Pinpoint the cell where the given text exists, returning its [x, y] midpoint coordinate. 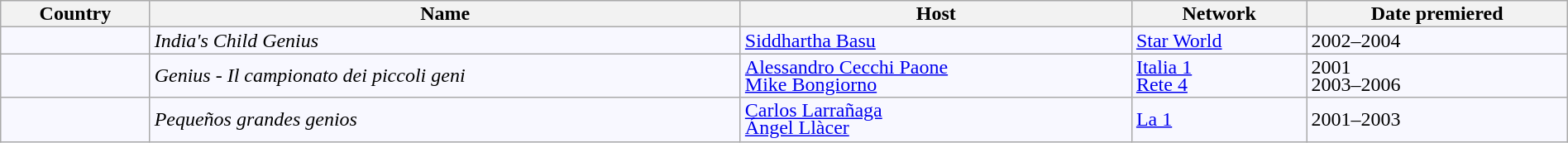
Italia 1Rete 4 [1219, 76]
India's Child Genius [445, 41]
Star World [1219, 41]
2001–2003 [1437, 119]
20012003–2006 [1437, 76]
Carlos LarrañagaÁngel Llàcer [936, 119]
Name [445, 14]
Date premiered [1437, 14]
2002–2004 [1437, 41]
Network [1219, 14]
Siddhartha Basu [936, 41]
Genius - Il campionato dei piccoli geni [445, 76]
La 1 [1219, 119]
Host [936, 14]
Alessandro Cecchi PaoneMike Bongiorno [936, 76]
Pequeños grandes genios [445, 119]
Country [75, 14]
